Capture the cell that displays the provided text and extract its [X, Y] central coordinate. 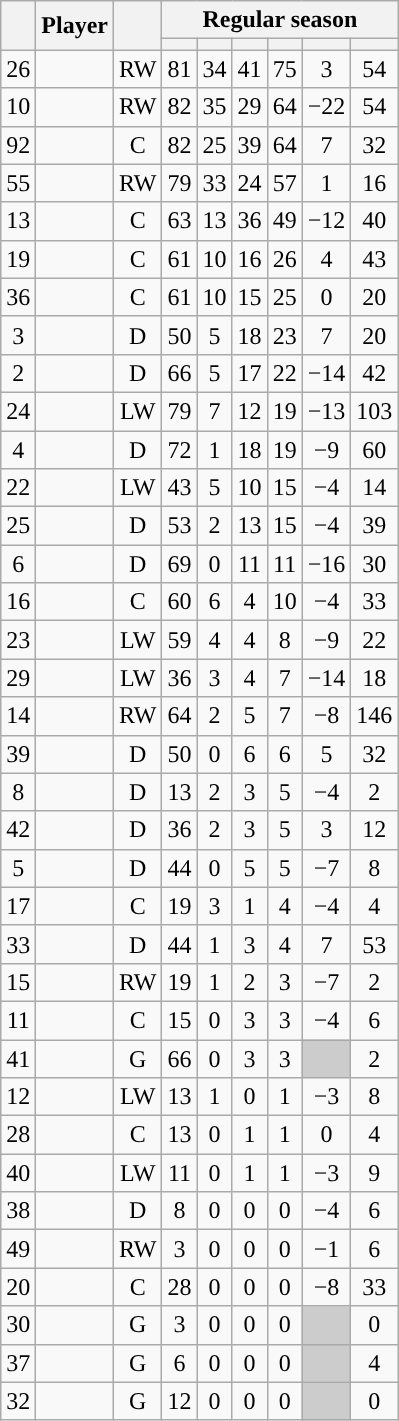
−13 [326, 411]
59 [180, 640]
35 [214, 107]
57 [284, 183]
−1 [326, 1249]
9 [374, 1173]
34 [214, 69]
Regular season [280, 20]
−12 [326, 221]
92 [18, 145]
63 [180, 221]
55 [18, 183]
−16 [326, 564]
103 [374, 411]
−22 [326, 107]
146 [374, 716]
69 [180, 564]
75 [284, 69]
37 [18, 1363]
Player [75, 26]
72 [180, 449]
38 [18, 1211]
81 [180, 69]
